Return the [X, Y] coordinate for the center point of the cell that contains the specified text.  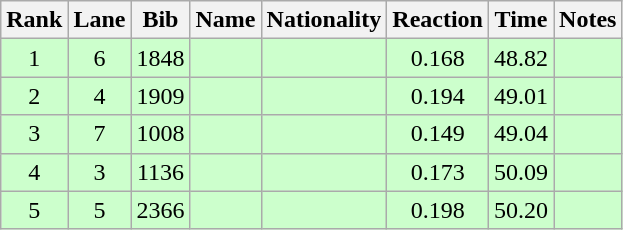
Name [226, 20]
48.82 [520, 58]
49.04 [520, 134]
Rank [34, 20]
1008 [160, 134]
0.198 [438, 210]
1848 [160, 58]
50.20 [520, 210]
6 [100, 58]
Bib [160, 20]
Notes [588, 20]
2 [34, 96]
0.173 [438, 172]
1 [34, 58]
0.194 [438, 96]
Time [520, 20]
Reaction [438, 20]
Lane [100, 20]
0.149 [438, 134]
2366 [160, 210]
Nationality [324, 20]
49.01 [520, 96]
0.168 [438, 58]
7 [100, 134]
1136 [160, 172]
50.09 [520, 172]
1909 [160, 96]
